Return the [X, Y] coordinate for the center point of the cell that contains the specified text.  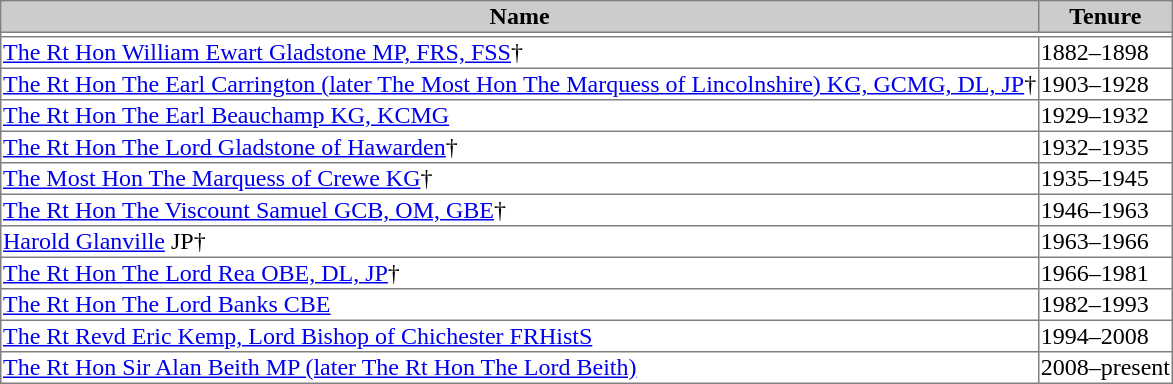
The Most Hon The Marquess of Crewe KG† [520, 179]
The Rt Revd Eric Kemp, Lord Bishop of Chichester FRHistS [520, 336]
1994–2008 [1105, 336]
1882–1898 [1105, 53]
1929–1932 [1105, 116]
Harold Glanville JP† [520, 242]
1982–1993 [1105, 305]
The Rt Hon William Ewart Gladstone MP, FRS, FSS† [520, 53]
The Rt Hon The Lord Rea OBE, DL, JP† [520, 273]
1935–1945 [1105, 179]
1946–1963 [1105, 210]
2008–present [1105, 368]
The Rt Hon The Lord Banks CBE [520, 305]
1903–1928 [1105, 84]
Name [520, 17]
1963–1966 [1105, 242]
1932–1935 [1105, 147]
The Rt Hon Sir Alan Beith MP (later The Rt Hon The Lord Beith) [520, 368]
The Rt Hon The Lord Gladstone of Hawarden† [520, 147]
1966–1981 [1105, 273]
The Rt Hon The Earl Beauchamp KG, KCMG [520, 116]
The Rt Hon The Viscount Samuel GCB, OM, GBE† [520, 210]
Tenure [1105, 17]
The Rt Hon The Earl Carrington (later The Most Hon The Marquess of Lincolnshire) KG, GCMG, DL, JP† [520, 84]
